Find where the given text appears and provide that cell's center as [X, Y] coordinate. 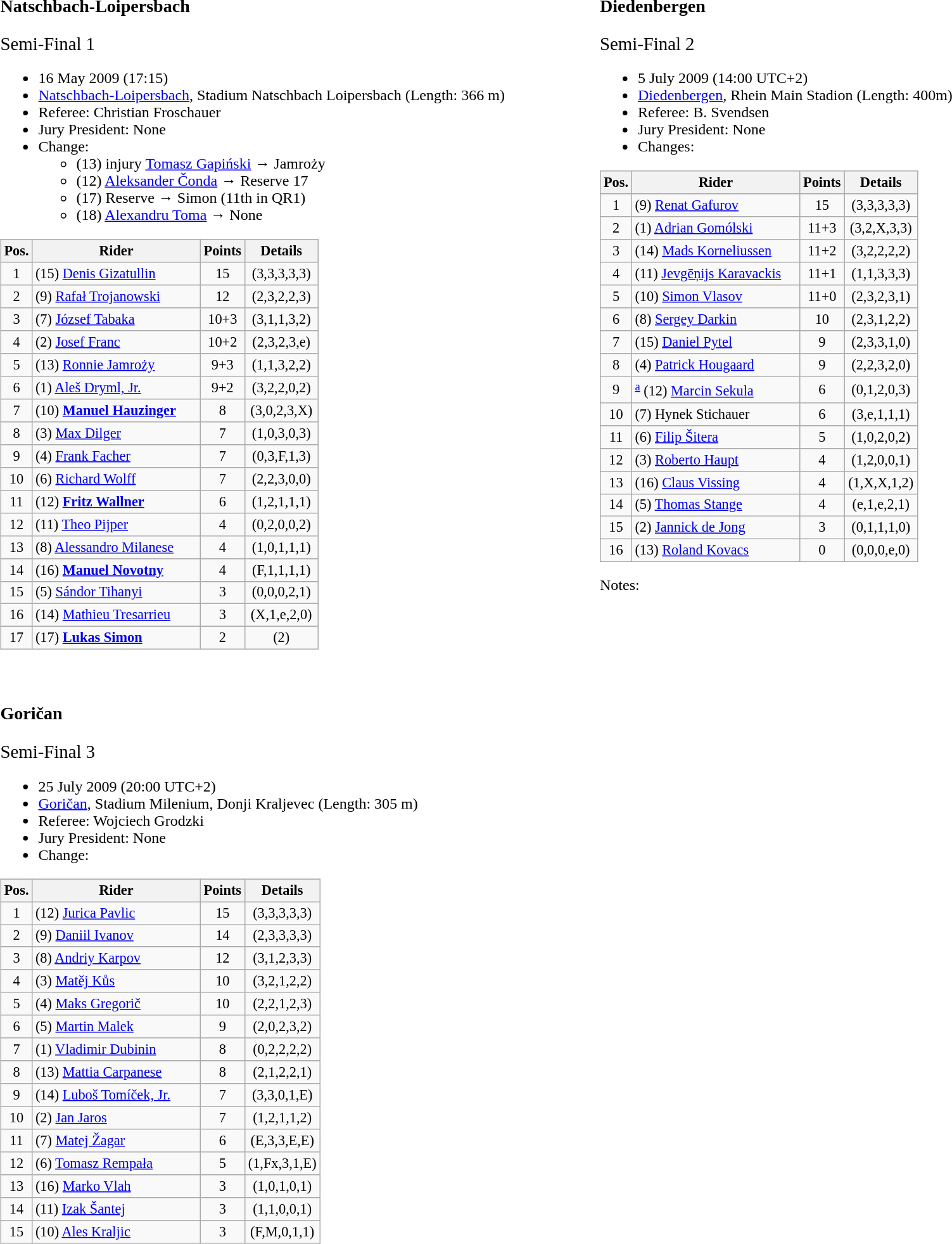
(16) Claus Vissing [716, 482]
(7) József Tabaka [117, 319]
9+3 [222, 365]
(4) Patrick Hougaard [716, 365]
(2) Josef Franc [117, 342]
17 [16, 638]
(6) Filip Šitera [716, 437]
(2,2,1,2,3) [282, 1004]
11+1 [822, 274]
(10) Ales Kraljic [117, 1231]
(3,2,X,3,3) [880, 228]
(6) Richard Wolff [117, 478]
(1,0,1,0,1) [282, 1186]
(11) Izak Šantej [117, 1209]
(1,1,3,2,2) [281, 365]
(2,1,2,2,1) [282, 1072]
(2,0,2,3,2) [282, 1027]
(0,3,F,1,3) [281, 456]
(14) Mathieu Tresarrieu [117, 615]
(10) Manuel Hauzinger [117, 411]
(2,3,1,2,2) [880, 319]
(7) Matej Žagar [117, 1141]
(6) Tomasz Rempała [117, 1164]
11+0 [822, 297]
(2,3,2,2,3) [281, 297]
(12) Fritz Wallner [117, 501]
(9) Rafał Trojanowski [117, 297]
(3,1,2,3,3) [282, 958]
(3,2,1,2,2) [282, 981]
(0,2,2,2,2) [282, 1049]
11+3 [822, 228]
(0,0,0,e,0) [880, 551]
(2) [281, 638]
(2,3,2,3,e) [281, 342]
(1) Aleš Dryml, Jr. [117, 388]
(1,0,2,0,2) [880, 437]
(2,3,3,3,3) [282, 935]
(8) Andriy Karpov [117, 958]
(13) Mattia Carpanese [117, 1072]
(5) Thomas Stange [716, 505]
(3,0,2,3,X) [281, 411]
(13) Ronnie Jamroży [117, 365]
(1,1,0,0,1) [282, 1209]
(1,Fx,3,1,E) [282, 1164]
(17) Lukas Simon [117, 638]
a (12) Marcin Sekula [716, 390]
(1,0,3,0,3) [281, 433]
(1,X,X,1,2) [880, 482]
(E,3,3,E,E) [282, 1141]
(2,2,3,0,0) [281, 478]
(4) Frank Facher [117, 456]
(F,M,0,1,1) [282, 1231]
(5) Sándor Tihanyi [117, 593]
(2,2,3,2,0) [880, 365]
(16) Marko Vlah [117, 1186]
(0,1,1,1,0) [880, 528]
(2) Jannick de Jong [716, 528]
(10) Simon Vlasov [716, 297]
(2,3,3,1,0) [880, 342]
(5) Martin Malek [117, 1027]
(14) Luboš Tomíček, Jr. [117, 1095]
(e,1,e,2,1) [880, 505]
(12) Jurica Pavlic [117, 913]
(3,e,1,1,1) [880, 414]
(11) Theo Pijper [117, 524]
(1) Vladimir Dubinin [117, 1049]
(0,2,0,0,2) [281, 524]
(3) Matěj Kůs [117, 981]
(11) Jevgēņijs Karavackis [716, 274]
10+3 [222, 319]
(1,2,1,1,1) [281, 501]
(3,2,2,0,2) [281, 388]
9+2 [222, 388]
(3,1,1,3,2) [281, 319]
(8) Sergey Darkin [716, 319]
0 [822, 551]
11+2 [822, 251]
(1,1,3,3,3) [880, 274]
(15) Denis Gizatullin [117, 274]
(F,1,1,1,1) [281, 570]
(9) Daniil Ivanov [117, 935]
(2,3,2,3,1) [880, 297]
(8) Alessandro Milanese [117, 547]
(3) Roberto Haupt [716, 459]
(1) Adrian Gomólski [716, 228]
(4) Maks Gregorič [117, 1004]
(9) Renat Gafurov [716, 205]
(1,2,1,1,2) [282, 1118]
(7) Hynek Stichauer [716, 414]
(0,0,0,2,1) [281, 593]
(13) Roland Kovacs [716, 551]
(16) Manuel Novotny [117, 570]
(3,3,0,1,E) [282, 1095]
(0,1,2,0,3) [880, 390]
(3,2,2,2,2) [880, 251]
(2) Jan Jaros [117, 1118]
10+2 [222, 342]
(1,2,0,0,1) [880, 459]
(3) Max Dilger [117, 433]
(14) Mads Korneliussen [716, 251]
(15) Daniel Pytel [716, 342]
(X,1,e,2,0) [281, 615]
(1,0,1,1,1) [281, 547]
